For the text-containing cell, return its midpoint in [x, y] coordinate format. 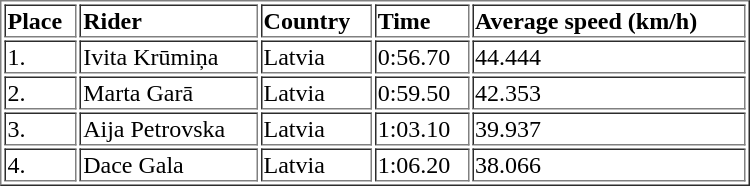
Time [422, 20]
39.937 [609, 128]
Rider [168, 20]
Country [316, 20]
Aija Petrovska [168, 128]
42.353 [609, 92]
38.066 [609, 164]
1:06.20 [422, 164]
Average speed (km/h) [609, 20]
44.444 [609, 56]
0:56.70 [422, 56]
Ivita Krūmiņa [168, 56]
Marta Garā [168, 92]
2. [40, 92]
Dace Gala [168, 164]
Place [40, 20]
4. [40, 164]
1:03.10 [422, 128]
3. [40, 128]
0:59.50 [422, 92]
1. [40, 56]
